Search for the cell housing the specified text and yield its (x, y) center coordinate. 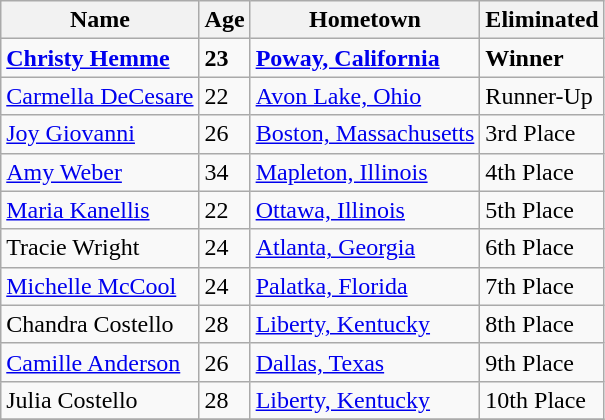
Boston, Massachusetts (365, 134)
Christy Hemme (100, 58)
34 (224, 172)
7th Place (542, 286)
Avon Lake, Ohio (365, 96)
Dallas, Texas (365, 362)
Name (100, 20)
Camille Anderson (100, 362)
4th Place (542, 172)
8th Place (542, 324)
Julia Costello (100, 400)
23 (224, 58)
Age (224, 20)
Runner-Up (542, 96)
Michelle McCool (100, 286)
Chandra Costello (100, 324)
Eliminated (542, 20)
Amy Weber (100, 172)
3rd Place (542, 134)
Maria Kanellis (100, 210)
9th Place (542, 362)
Atlanta, Georgia (365, 248)
Joy Giovanni (100, 134)
10th Place (542, 400)
5th Place (542, 210)
6th Place (542, 248)
Tracie Wright (100, 248)
Carmella DeCesare (100, 96)
Mapleton, Illinois (365, 172)
Ottawa, Illinois (365, 210)
Poway, California (365, 58)
Winner (542, 58)
Hometown (365, 20)
Palatka, Florida (365, 286)
